Output the [X, Y] coordinate of the center of the cell containing the given text.  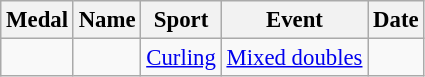
Event [294, 20]
Curling [181, 58]
Sport [181, 20]
Medal [38, 20]
Name [107, 20]
Date [396, 20]
Mixed doubles [294, 58]
